Find where the given text appears and provide that cell's center as [X, Y] coordinate. 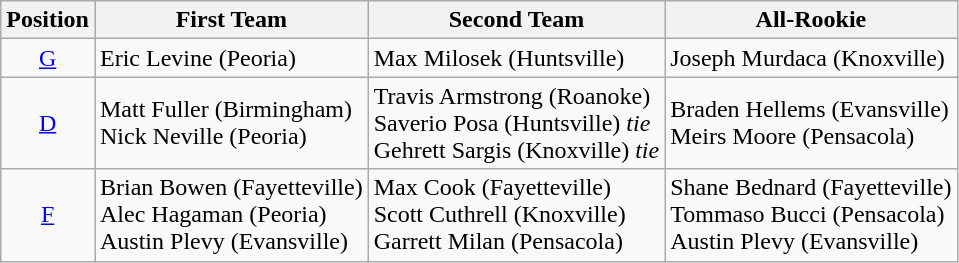
D [48, 123]
Max Cook (Fayetteville)Scott Cuthrell (Knoxville)Garrett Milan (Pensacola) [516, 215]
Second Team [516, 20]
Shane Bednard (Fayetteville)Tommaso Bucci (Pensacola)Austin Plevy (Evansville) [811, 215]
G [48, 58]
Max Milosek (Huntsville) [516, 58]
Joseph Murdaca (Knoxville) [811, 58]
Brian Bowen (Fayetteville)Alec Hagaman (Peoria)Austin Plevy (Evansville) [231, 215]
First Team [231, 20]
Braden Hellems (Evansville)Meirs Moore (Pensacola) [811, 123]
Travis Armstrong (Roanoke)Saverio Posa (Huntsville) tieGehrett Sargis (Knoxville) tie [516, 123]
Eric Levine (Peoria) [231, 58]
All-Rookie [811, 20]
Position [48, 20]
Matt Fuller (Birmingham)Nick Neville (Peoria) [231, 123]
F [48, 215]
